From the cell containing the given text, extract its center point as (x, y) coordinate. 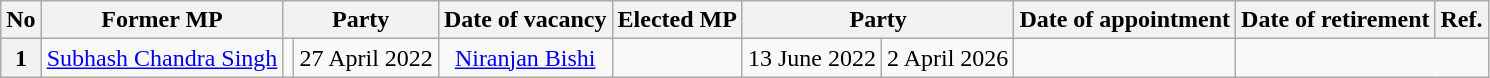
Date of vacancy (525, 20)
2 April 2026 (947, 58)
Subhash Chandra Singh (162, 58)
Elected MP (677, 20)
No (21, 20)
Date of appointment (1125, 20)
Niranjan Bishi (525, 58)
Ref. (1462, 20)
27 April 2022 (366, 58)
Former MP (162, 20)
13 June 2022 (812, 58)
1 (21, 58)
Date of retirement (1336, 20)
